Scan for the cell matching the given text and deliver its (X, Y) coordinate at center. 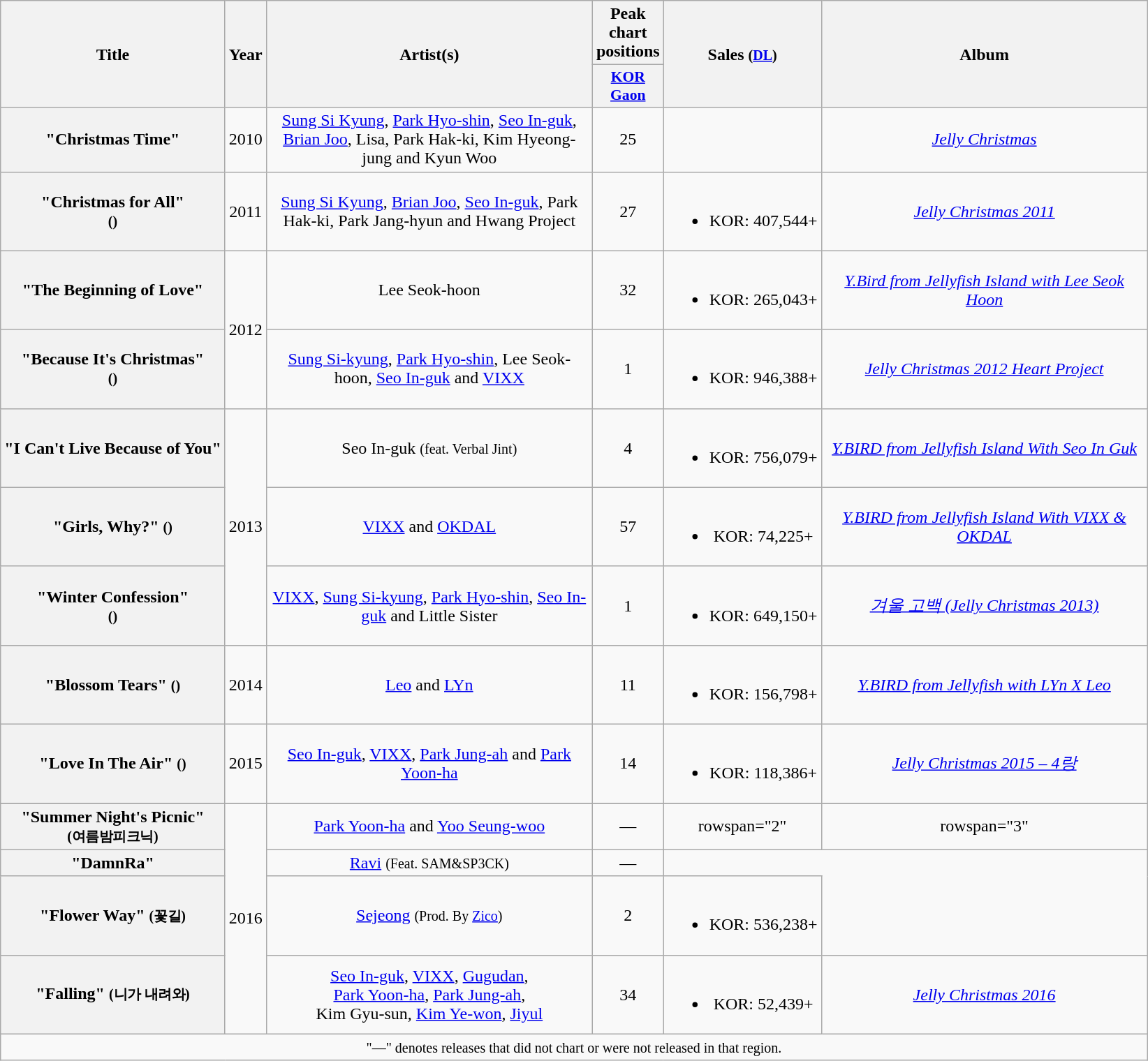
Y.BIRD from Jellyfish Island With Seo In Guk (985, 448)
rowspan="3" (985, 826)
"Girls, Why?" () (113, 526)
Sales (DL) (742, 54)
rowspan="2" (742, 826)
Lee Seok-hoon (429, 290)
KOR: 265,043+ (742, 290)
Seo In-guk, VIXX, Gugudan,Park Yoon-ha, Park Jung-ah, Kim Gyu-sun, Kim Ye-won, Jiyul (429, 994)
"Blossom Tears" () (113, 684)
Leo and LYn (429, 684)
KOR: 52,439+ (742, 994)
Park Yoon-ha and Yoo Seung-woo (429, 826)
14 (628, 764)
Jelly Christmas 2011 (985, 211)
Jelly Christmas 2012 Heart Project (985, 369)
Seo In-guk, VIXX, Park Jung-ah and Park Yoon-ha (429, 764)
KOR: 649,150+ (742, 606)
11 (628, 684)
34 (628, 994)
Ravi (Feat. SAM&SP3CK) (429, 863)
27 (628, 211)
KOR: 946,388+ (742, 369)
"Because It's Christmas"() (113, 369)
Y.Bird from Jellyfish Island with Lee Seok Hoon (985, 290)
"Winter Confession"() (113, 606)
2013 (246, 526)
KOR: 756,079+ (742, 448)
KOR: 536,238+ (742, 916)
KOR: 74,225+ (742, 526)
"—" denotes releases that did not chart or were not released in that region. (574, 1047)
Y.BIRD from Jellyfish Island With VIXX & OKDAL (985, 526)
Year (246, 54)
"Love In The Air" () (113, 764)
"Flower Way" (꽃길) (113, 916)
Jelly Christmas 2016 (985, 994)
Artist(s) (429, 54)
"Christmas Time" (113, 140)
VIXX and OKDAL (429, 526)
KOR: 156,798+ (742, 684)
Peak chart positions (628, 33)
Sung Si Kyung, Brian Joo, Seo In-guk, Park Hak-ki, Park Jang-hyun and Hwang Project (429, 211)
2010 (246, 140)
"DamnRa" (113, 863)
VIXX, Sung Si-kyung, Park Hyo-shin, Seo In-guk and Little Sister (429, 606)
"Summer Night's Picnic"(여름밤피크닉) (113, 826)
KOR: 407,544+ (742, 211)
겨울 고백 (Jelly Christmas 2013) (985, 606)
Album (985, 54)
"Falling" (니가 내려와) (113, 994)
"Christmas for All"() (113, 211)
Jelly Christmas 2015 – 4랑 (985, 764)
4 (628, 448)
2016 (246, 919)
2 (628, 916)
Sung Si Kyung, Park Hyo-shin, Seo In-guk, Brian Joo, Lisa, Park Hak-ki, Kim Hyeong-jung and Kyun Woo (429, 140)
57 (628, 526)
"I Can't Live Because of You" (113, 448)
Sejeong (Prod. By Zico) (429, 916)
25 (628, 140)
2012 (246, 329)
Y.BIRD from Jellyfish with LYn X Leo (985, 684)
"The Beginning of Love" (113, 290)
2011 (246, 211)
KOR: 118,386+ (742, 764)
Title (113, 54)
KORGaon (628, 87)
2015 (246, 764)
32 (628, 290)
Jelly Christmas (985, 140)
2014 (246, 684)
Seo In-guk (feat. Verbal Jint) (429, 448)
Sung Si-kyung, Park Hyo-shin, Lee Seok-hoon, Seo In-guk and VIXX (429, 369)
